From the cell containing the given text, extract its center point as [x, y] coordinate. 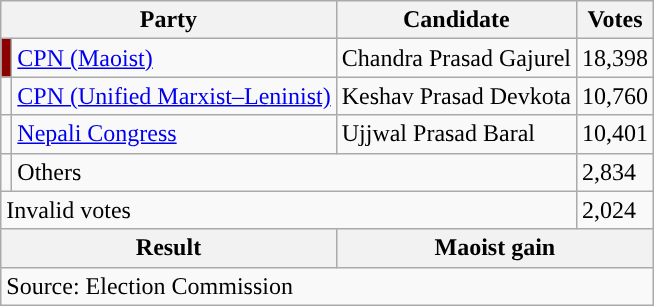
Nepali Congress [174, 134]
Candidate [456, 20]
Maoist gain [494, 248]
Ujjwal Prasad Baral [456, 134]
Result [168, 248]
Votes [616, 20]
CPN (Unified Marxist–Leninist) [174, 96]
Chandra Prasad Gajurel [456, 58]
Source: Election Commission [328, 286]
Others [294, 172]
Invalid votes [289, 210]
Party [168, 20]
Keshav Prasad Devkota [456, 96]
CPN (Maoist) [174, 58]
2,024 [616, 210]
10,760 [616, 96]
10,401 [616, 134]
18,398 [616, 58]
2,834 [616, 172]
